Return [X, Y] of the center of cell containing provided text 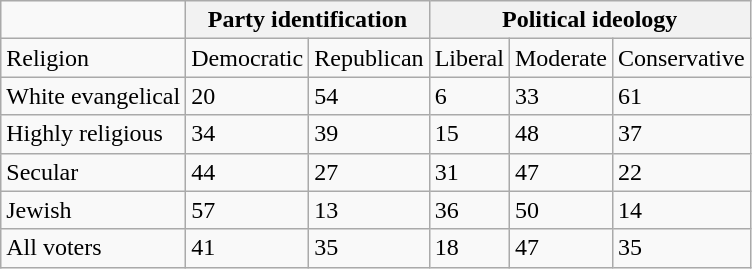
White evangelical [94, 96]
57 [248, 210]
Moderate [560, 58]
Highly religious [94, 134]
Religion [94, 58]
Democratic [248, 58]
61 [681, 96]
Liberal [469, 58]
18 [469, 248]
All voters [94, 248]
15 [469, 134]
33 [560, 96]
44 [248, 172]
6 [469, 96]
Political ideology [590, 20]
13 [369, 210]
Secular [94, 172]
54 [369, 96]
27 [369, 172]
14 [681, 210]
37 [681, 134]
Jewish [94, 210]
34 [248, 134]
22 [681, 172]
50 [560, 210]
Republican [369, 58]
41 [248, 248]
20 [248, 96]
39 [369, 134]
48 [560, 134]
31 [469, 172]
Party identification [308, 20]
36 [469, 210]
Conservative [681, 58]
